Capture the cell that displays the provided text and extract its (x, y) central coordinate. 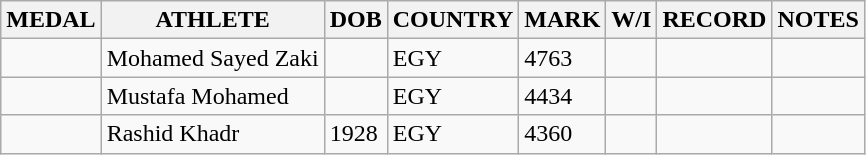
COUNTRY (453, 20)
1928 (356, 134)
4360 (562, 134)
4763 (562, 58)
MEDAL (51, 20)
ATHLETE (212, 20)
Mohamed Sayed Zaki (212, 58)
NOTES (818, 20)
MARK (562, 20)
Mustafa Mohamed (212, 96)
DOB (356, 20)
W/I (632, 20)
4434 (562, 96)
RECORD (714, 20)
Rashid Khadr (212, 134)
